For the text-containing cell, return its midpoint in [x, y] coordinate format. 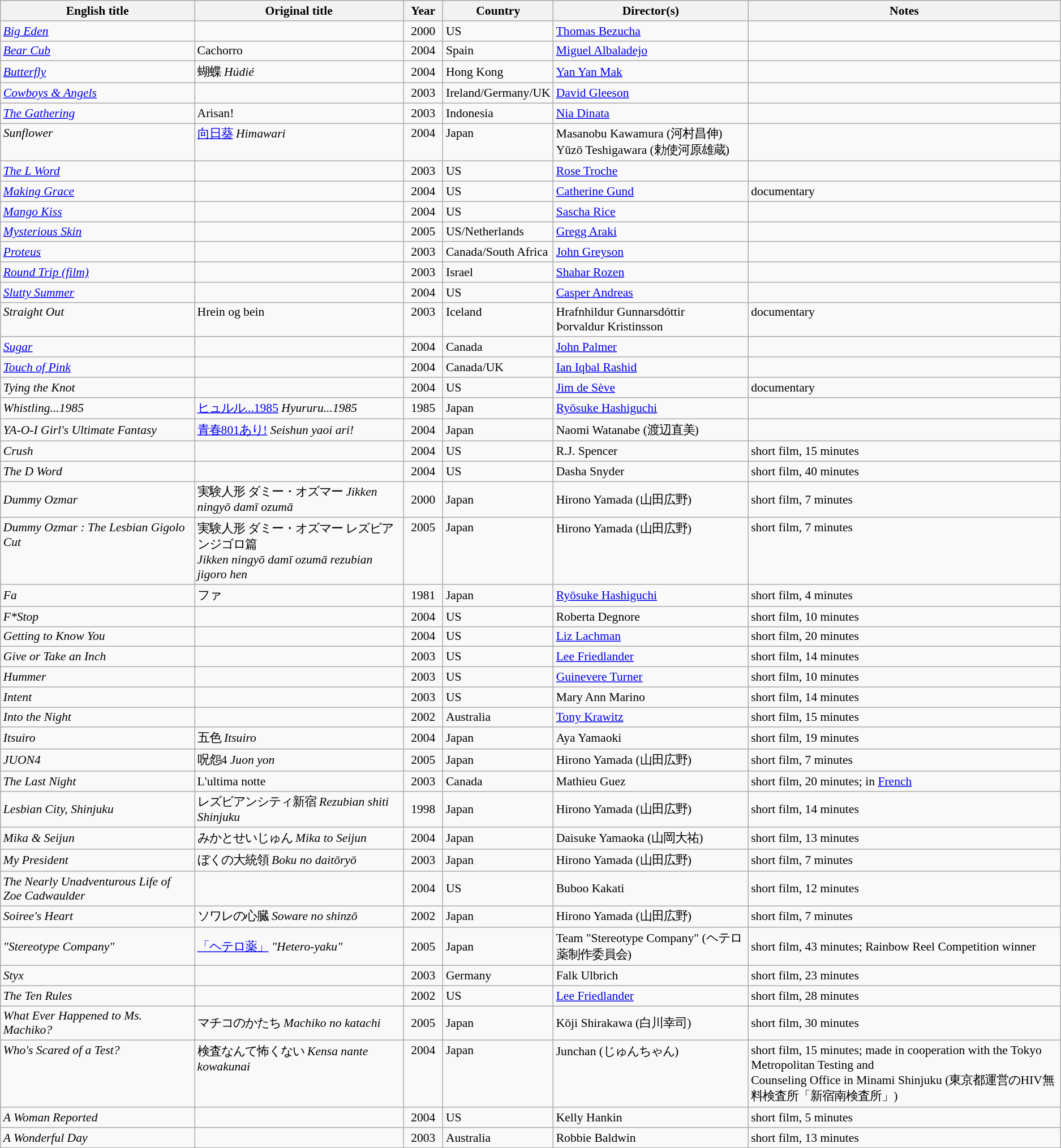
The D Word [97, 471]
Daisuke Yamaoka (山岡大祐) [651, 839]
ファ [299, 595]
Dasha Snyder [651, 471]
R.J. Spencer [651, 452]
ソワレの心臓 Soware no shinzō [299, 917]
蝴蝶 Húdié [299, 72]
Bear Cub [97, 51]
Year [423, 11]
Crush [97, 452]
Falk Ulbrich [651, 976]
Round Trip (film) [97, 272]
Mika & Seijun [97, 839]
Intent [97, 697]
Naomi Watanabe (渡辺直美) [651, 430]
The Gathering [97, 113]
1981 [423, 595]
ぼくの大統領 Boku no daitōryō [299, 860]
実験人形 ダミー・オズマー Jikken ningyō damī ozumā [299, 500]
short film, 28 minutes [904, 996]
Arisan! [299, 113]
Notes [904, 11]
Canada/South Africa [498, 252]
1985 [423, 409]
Cachorro [299, 51]
Hong Kong [498, 72]
Big Eden [97, 31]
The Last Night [97, 781]
John Palmer [651, 347]
Dummy Ozmar [97, 500]
Nia Dinata [651, 113]
Into the Night [97, 717]
Sugar [97, 347]
マチコのかたち Machiko no katachi [299, 1023]
1998 [423, 809]
short film, 23 minutes [904, 976]
Dummy Ozmar : The Lesbian Gigolo Cut [97, 551]
Catherine Gund [651, 192]
short film, 20 minutes; in French [904, 781]
Canada/UK [498, 367]
English title [97, 11]
Butterfly [97, 72]
Iceland [498, 319]
Yan Yan Mak [651, 72]
Spain [498, 51]
My President [97, 860]
Straight Out [97, 319]
short film, 5 minutes [904, 1117]
short film, 40 minutes [904, 471]
short film, 19 minutes [904, 739]
Junchan (じゅんちゃん) [651, 1074]
Masanobu Kawamura (河村昌伸) Yūzō Teshigawara (勅使河原雄蔵) [651, 143]
"Stereotype Company" [97, 947]
short film, 20 minutes [904, 637]
Mathieu Guez [651, 781]
Director(s) [651, 11]
short film, 12 minutes [904, 888]
Roberta Degnore [651, 617]
Sascha Rice [651, 212]
The Nearly Unadventurous Life of Zoe Cadwaulder [97, 888]
Shahar Rozen [651, 272]
Mysterious Skin [97, 232]
Styx [97, 976]
向日葵 Himawari [299, 143]
YA-O-I Girl's Ultimate Fantasy [97, 430]
Slutty Summer [97, 293]
What Ever Happened to Ms. Machiko? [97, 1023]
short film, 30 minutes [904, 1023]
Mary Ann Marino [651, 697]
The L Word [97, 171]
実験人形 ダミー・オズマー レズビアンジゴロ篇 Jikken ningyō damī ozumā rezubian jigoro hen [299, 551]
F*Stop [97, 617]
Proteus [97, 252]
short film, 43 minutes; Rainbow Reel Competition winner [904, 947]
Jim de Sève [651, 388]
ヒュルル...1985 Hyururu...1985 [299, 409]
short film, 4 minutes [904, 595]
A Wonderful Day [97, 1138]
John Greyson [651, 252]
Thomas Bezucha [651, 31]
US/Netherlands [498, 232]
Whistling...1985 [97, 409]
Making Grace [97, 192]
Touch of Pink [97, 367]
Casper Andreas [651, 293]
Kelly Hankin [651, 1117]
David Gleeson [651, 93]
Miguel Albaladejo [651, 51]
Soiree's Heart [97, 917]
Country [498, 11]
short film, 15 minutes; made in cooperation with the Tokyo Metropolitan Testing and Counseling Office in Minami Shinjuku (東京都運営のHIV無料検査所「新宿南検査所」) [904, 1074]
レズビアンシティ新宿 Rezubian shiti Shinjuku [299, 809]
Hummer [97, 677]
Cowboys & Angels [97, 93]
Itsuiro [97, 739]
Buboo Kakati [651, 888]
Team "Stereotype Company" (ヘテロ薬制作委員会) [651, 947]
Gregg Araki [651, 232]
Germany [498, 976]
The Ten Rules [97, 996]
Mango Kiss [97, 212]
Tony Krawitz [651, 717]
Israel [498, 272]
Guinevere Turner [651, 677]
Robbie Baldwin [651, 1138]
Who's Scared of a Test? [97, 1074]
みかとせいじゅん Mika to Seijun [299, 839]
五色 Itsuiro [299, 739]
Ireland/Germany/UK [498, 93]
呪怨4 Juon yon [299, 760]
Ian Iqbal Rashid [651, 367]
「ヘテロ薬」 "Hetero-yaku" [299, 947]
検査なんて怖くない Kensa nante kowakunai [299, 1074]
Indonesia [498, 113]
JUON4 [97, 760]
Sunflower [97, 143]
Original title [299, 11]
Tying the Knot [97, 388]
Kōji Shirakawa (白川幸司) [651, 1023]
Getting to Know You [97, 637]
Liz Lachman [651, 637]
青春801あり! Seishun yaoi ari! [299, 430]
Aya Yamaoki [651, 739]
Give or Take an Inch [97, 657]
Lesbian City, Shinjuku [97, 809]
L'ultima notte [299, 781]
Fa [97, 595]
Hrafnhildur Gunnarsdóttir Þorvaldur Kristinsson [651, 319]
Hrein og bein [299, 319]
A Woman Reported [97, 1117]
Rose Troche [651, 171]
